For the text-containing cell, return its midpoint in [x, y] coordinate format. 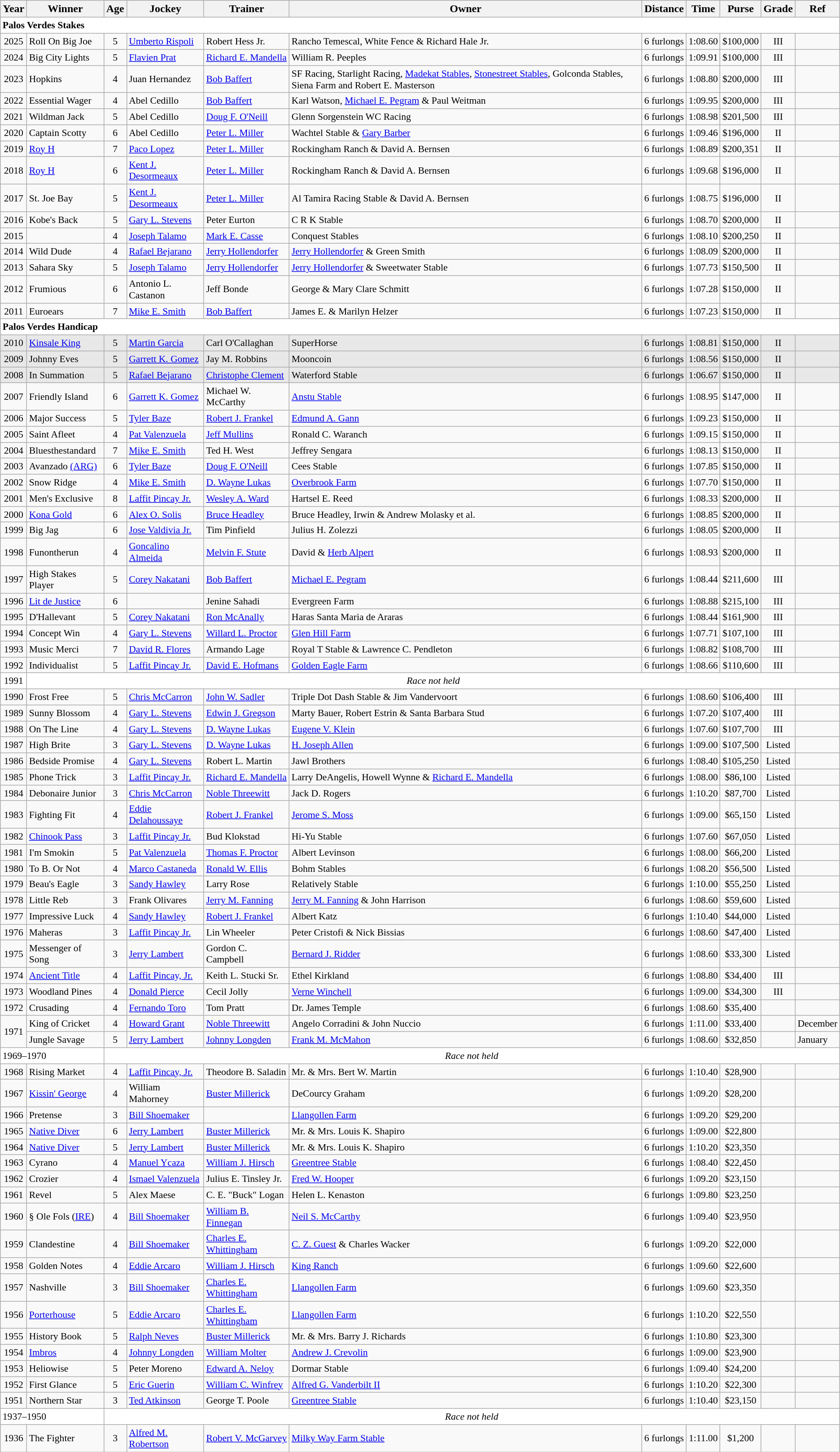
Owner [466, 9]
Conquest Stables [466, 236]
Jeff Bonde [246, 289]
1969–1970 [52, 1056]
Flavien Prat [165, 57]
Dormar Stable [466, 1369]
$110,600 [740, 665]
2004 [13, 450]
2022 [13, 101]
Debonaire Junior [66, 793]
Ref [818, 9]
Nashville [66, 1288]
2005 [13, 434]
Robert V. McGarvey [246, 1439]
$22,600 [740, 1266]
Bedside Promise [66, 761]
1988 [13, 729]
Euroears [66, 311]
Evergreen Farm [466, 601]
$22,000 [740, 1244]
Jeff Mullins [246, 434]
1:07.85 [703, 466]
Lin Wheeler [246, 932]
Tom Pratt [246, 1008]
1994 [13, 633]
Peter Eurton [246, 220]
1960 [13, 1217]
Jerry Hollendorfer & Green Smith [466, 252]
2016 [13, 220]
Lit de Justice [66, 601]
1992 [13, 665]
Fernando Toro [165, 1008]
1996 [13, 601]
Armando Lage [246, 649]
Alex Maese [165, 1195]
1963 [13, 1163]
2000 [13, 514]
Roll On Big Joe [66, 41]
Crusading [66, 1008]
Frank Olivares [165, 900]
High Brite [66, 745]
$23,950 [740, 1217]
1997 [13, 580]
Triple Dot Dash Stable & Jim Vandervoort [466, 697]
1991 [13, 681]
Bud Klokstad [246, 836]
1973 [13, 992]
Marty Bauer, Robert Estrin & Santa Barbara Stud [466, 713]
Andrew J. Crevolin [466, 1352]
1:08.85 [703, 514]
1967 [13, 1093]
Phone Trick [66, 777]
Al Tamira Racing Stable & David A. Bernsen [466, 197]
Edmund A. Gann [466, 418]
Little Reb [66, 900]
High Stakes Player [66, 580]
1974 [13, 975]
William Molter [246, 1352]
1959 [13, 1244]
Bruce Headley, Irwin & Andrew Molasky et al. [466, 514]
2019 [13, 149]
Bluesthestandard [66, 450]
Wild Dude [66, 252]
$66,200 [740, 853]
Pretense [66, 1115]
Avanzado (ARG) [66, 466]
1983 [13, 815]
Larry Rose [246, 884]
1:08.56 [703, 359]
$59,600 [740, 900]
1:08.75 [703, 197]
$33,400 [740, 1023]
Trainer [246, 9]
Glen Hill Farm [466, 633]
Antonio L. Castanon [165, 289]
1952 [13, 1385]
$56,500 [740, 868]
1965 [13, 1131]
1975 [13, 954]
Concept Win [66, 633]
King of Cricket [66, 1023]
Carl O'Callaghan [246, 343]
C. E. "Buck" Logan [246, 1195]
2024 [13, 57]
Anstu Stable [466, 397]
1:08.89 [703, 149]
Thomas F. Proctor [246, 853]
William B. Finnegan [246, 1217]
1:08.98 [703, 117]
Milky Way Farm Stable [466, 1439]
1:08.66 [703, 665]
The Fighter [66, 1439]
Juan Hernandez [165, 79]
2015 [13, 236]
Eric Guerin [165, 1385]
Mr. & Mrs. Bert W. Martin [466, 1072]
George T. Poole [246, 1400]
Martin Garcia [165, 343]
Fred W. Hooper [466, 1179]
1964 [13, 1147]
$65,150 [740, 815]
Angelo Corradini & John Nuccio [466, 1023]
Crozier [66, 1179]
1986 [13, 761]
1:07.70 [703, 482]
1:08.95 [703, 397]
Keith L. Stucki Sr. [246, 975]
Jenine Sahadi [246, 601]
$22,800 [740, 1131]
Royal T Stable & Lawrence C. Pendleton [466, 649]
2017 [13, 197]
2013 [13, 267]
1976 [13, 932]
1968 [13, 1072]
1971 [13, 1031]
Umberto Rispoli [165, 41]
1937–1950 [52, 1417]
2008 [13, 375]
Bohm Stables [466, 868]
George & Mary Clare Schmitt [466, 289]
Palos Verdes Stakes [420, 26]
1962 [13, 1179]
1980 [13, 868]
Golden Eagle Farm [466, 665]
To B. Or Not [66, 868]
David E. Hofmans [246, 665]
Melvin F. Stute [246, 552]
1:08.93 [703, 552]
William R. Peeples [466, 57]
1:08.05 [703, 530]
2009 [13, 359]
Marco Castaneda [165, 868]
Hartsel E. Reed [466, 499]
Big City Lights [66, 57]
Major Success [66, 418]
$44,000 [740, 916]
Ronald W. Ellis [246, 868]
First Glance [66, 1385]
Peter Cristofi & Nick Bissias [466, 932]
$34,400 [740, 975]
2021 [13, 117]
1989 [13, 713]
1999 [13, 530]
8 [115, 499]
1:09.23 [703, 418]
Winner [66, 9]
Tim Pinfield [246, 530]
Porterhouse [66, 1315]
1:07.73 [703, 267]
Jay M. Robbins [246, 359]
Jeffrey Sengara [466, 450]
1956 [13, 1315]
D'Hallevant [66, 617]
2001 [13, 499]
Glenn Sorgenstein WC Racing [466, 117]
Bruce Headley [246, 514]
Ralph Neves [165, 1337]
Grade [778, 9]
Christophe Clement [246, 375]
Essential Wager [66, 101]
$35,400 [740, 1008]
$86,100 [740, 777]
Goncalino Almeida [165, 552]
Manuel Ycaza [165, 1163]
$23,250 [740, 1195]
Palos Verdes Handicap [420, 327]
C. Z. Guest & Charles Wacker [466, 1244]
Ted H. West [246, 450]
William C. Winfrey [246, 1385]
John W. Sadler [246, 697]
$32,850 [740, 1040]
Jungle Savage [66, 1040]
1953 [13, 1369]
$67,050 [740, 836]
1993 [13, 649]
$1,200 [740, 1439]
Paco Lopez [165, 149]
December [818, 1023]
Michael W. McCarthy [246, 397]
Jerome S. Moss [466, 815]
Friendly Island [66, 397]
1:07.23 [703, 311]
1:08.20 [703, 868]
Donald Pierce [165, 992]
2011 [13, 311]
1:06.67 [703, 375]
1954 [13, 1352]
Ronald C. Waranch [466, 434]
Albert Katz [466, 916]
Eugene V. Klein [466, 729]
Beau's Eagle [66, 884]
$22,450 [740, 1163]
Frost Free [66, 697]
1:09.46 [703, 133]
James E. & Marilyn Helzer [466, 311]
Captain Scotty [66, 133]
In Summation [66, 375]
Jack D. Rogers [466, 793]
David & Herb Alpert [466, 552]
$150,500 [740, 267]
$55,250 [740, 884]
1987 [13, 745]
Robert L. Martin [246, 761]
$28,900 [740, 1072]
Michael E. Pegram [466, 580]
1984 [13, 793]
2025 [13, 41]
Mr. & Mrs. Barry J. Richards [466, 1337]
King Ranch [466, 1266]
1:08.81 [703, 343]
2018 [13, 171]
Hopkins [66, 79]
2007 [13, 397]
1982 [13, 836]
Imbros [66, 1352]
1961 [13, 1195]
$107,100 [740, 633]
Messenger of Song [66, 954]
Bernard J. Ridder [466, 954]
Mark E. Casse [246, 236]
$106,400 [740, 697]
1972 [13, 1008]
2012 [13, 289]
1:07.20 [703, 713]
Age [115, 9]
2014 [13, 252]
Jose Valdivia Jr. [165, 530]
Sunny Blossom [66, 713]
1:09.91 [703, 57]
Rising Market [66, 1072]
Frumious [66, 289]
$33,300 [740, 954]
2002 [13, 482]
Ethel Kirkland [466, 975]
Johnny Eves [66, 359]
Jockey [165, 9]
1:09.68 [703, 171]
1:08.10 [703, 236]
Overbrook Farm [466, 482]
Alex O. Solis [165, 514]
Relatively Stable [466, 884]
1990 [13, 697]
Chinook Pass [66, 836]
Heliowise [66, 1369]
Edwin J. Gregson [246, 713]
$107,700 [740, 729]
H. Joseph Allen [466, 745]
1951 [13, 1400]
Jerry M. Fanning [246, 900]
Revel [66, 1195]
$161,900 [740, 617]
1955 [13, 1337]
William Mahorney [165, 1093]
$23,900 [740, 1352]
$22,300 [740, 1385]
1978 [13, 900]
$47,400 [740, 932]
1:08.13 [703, 450]
1995 [13, 617]
1979 [13, 884]
$23,300 [740, 1337]
Time [703, 9]
Helen L. Kenaston [466, 1195]
Fighting Fit [66, 815]
2023 [13, 79]
Cyrano [66, 1163]
SuperHorse [466, 343]
1:07.28 [703, 289]
Jawl Brothers [466, 761]
$29,200 [740, 1115]
SF Racing, Starlight Racing, Madekat Stables, Stonestreet Stables, Golconda Stables, Siena Farm and Robert E. Masterson [466, 79]
Julius H. Zolezzi [466, 530]
Albert Levinson [466, 853]
$107,400 [740, 713]
Julius E. Tinsley Jr. [246, 1179]
$200,250 [740, 236]
Kona Gold [66, 514]
Clandestine [66, 1244]
Theodore B. Saladin [246, 1072]
Dr. James Temple [466, 1008]
$200,351 [740, 149]
1:08.70 [703, 220]
Ancient Title [66, 975]
Snow Ridge [66, 482]
Cees Stable [466, 466]
1:09.15 [703, 434]
January [818, 1040]
Year [13, 9]
Frank M. McMahon [466, 1040]
1985 [13, 777]
Edward A. Neloy [246, 1369]
1:08.33 [703, 499]
Cecil Jolly [246, 992]
Funontherun [66, 552]
DeCourcy Graham [466, 1093]
Jerry Hollendorfer & Sweetwater Stable [466, 267]
Waterford Stable [466, 375]
Individualist [66, 665]
$211,600 [740, 580]
1981 [13, 853]
$107,500 [740, 745]
Hi-Yu Stable [466, 836]
Music Merci [66, 649]
Ted Atkinson [165, 1400]
$201,500 [740, 117]
$34,300 [740, 992]
2006 [13, 418]
Men's Exclusive [66, 499]
Neil S. McCarthy [466, 1217]
1966 [13, 1115]
Ron McAnally [246, 617]
2020 [13, 133]
$147,000 [740, 397]
$108,700 [740, 649]
1:09.80 [703, 1195]
$105,250 [740, 761]
Sahara Sky [66, 267]
2003 [13, 466]
§ Ole Fols (IRE) [66, 1217]
St. Joe Bay [66, 197]
David R. Flores [165, 649]
Woodland Pines [66, 992]
Howard Grant [165, 1023]
Wesley A. Ward [246, 499]
1957 [13, 1288]
1:08.88 [703, 601]
Mooncoin [466, 359]
History Book [66, 1337]
Saint Afleet [66, 434]
$24,200 [740, 1369]
1977 [13, 916]
Purse [740, 9]
Golden Notes [66, 1266]
1936 [13, 1439]
Distance [664, 9]
Kissin' George [66, 1093]
1958 [13, 1266]
Verne Winchell [466, 992]
Haras Santa Maria de Araras [466, 617]
Impressive Luck [66, 916]
Ismael Valenzuela [165, 1179]
$215,100 [740, 601]
1998 [13, 552]
Big Jag [66, 530]
Robert Hess Jr. [246, 41]
1:10.80 [703, 1337]
On The Line [66, 729]
Gordon C. Campbell [246, 954]
Wildman Jack [66, 117]
Alfred G. Vanderbilt II [466, 1385]
1:08.09 [703, 252]
$87,700 [740, 793]
1:07.71 [703, 633]
1:09.95 [703, 101]
Wachtel Stable & Gary Barber [466, 133]
1:08.82 [703, 649]
1:10.00 [703, 884]
2010 [13, 343]
Eddie Delahoussaye [165, 815]
Karl Watson, Michael E. Pegram & Paul Weitman [466, 101]
Willard L. Proctor [246, 633]
Rancho Temescal, White Fence & Richard Hale Jr. [466, 41]
Northern Star [66, 1400]
Kinsale King [66, 343]
Alfred M. Robertson [165, 1439]
Jerry M. Fanning & John Harrison [466, 900]
I'm Smokin [66, 853]
Peter Moreno [165, 1369]
Larry DeAngelis, Howell Wynne & Richard E. Mandella [466, 777]
C R K Stable [466, 220]
$28,200 [740, 1093]
$22,550 [740, 1315]
Kobe's Back [66, 220]
Maheras [66, 932]
